Return the [x, y] coordinate for the center point of the cell that contains the specified text.  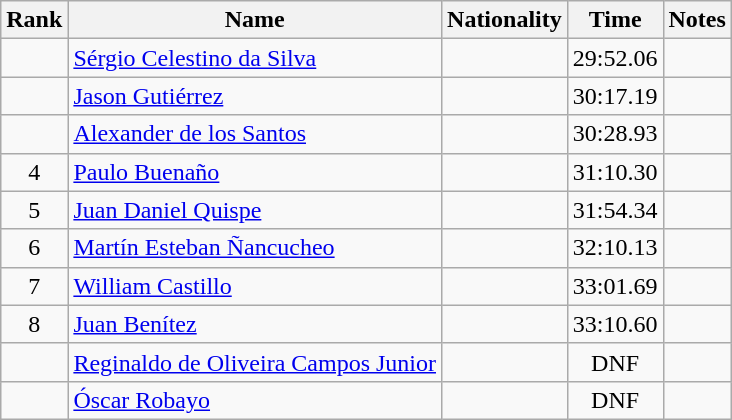
Sérgio Celestino da Silva [255, 58]
6 [34, 248]
31:10.30 [615, 172]
30:28.93 [615, 134]
7 [34, 286]
32:10.13 [615, 248]
Time [615, 20]
8 [34, 324]
4 [34, 172]
Name [255, 20]
Juan Benítez [255, 324]
Paulo Buenaño [255, 172]
31:54.34 [615, 210]
Nationality [505, 20]
33:01.69 [615, 286]
Jason Gutiérrez [255, 96]
Martín Esteban Ñancucheo [255, 248]
Juan Daniel Quispe [255, 210]
Óscar Robayo [255, 400]
29:52.06 [615, 58]
Notes [697, 20]
Reginaldo de Oliveira Campos Junior [255, 362]
Alexander de los Santos [255, 134]
5 [34, 210]
33:10.60 [615, 324]
30:17.19 [615, 96]
Rank [34, 20]
William Castillo [255, 286]
